Return the (X, Y) coordinate for the center point of the cell that contains the specified text.  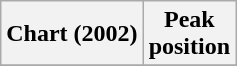
Peakposition (189, 34)
Chart (2002) (72, 34)
